Locate the cell with the specified text and output its (x, y) center coordinate. 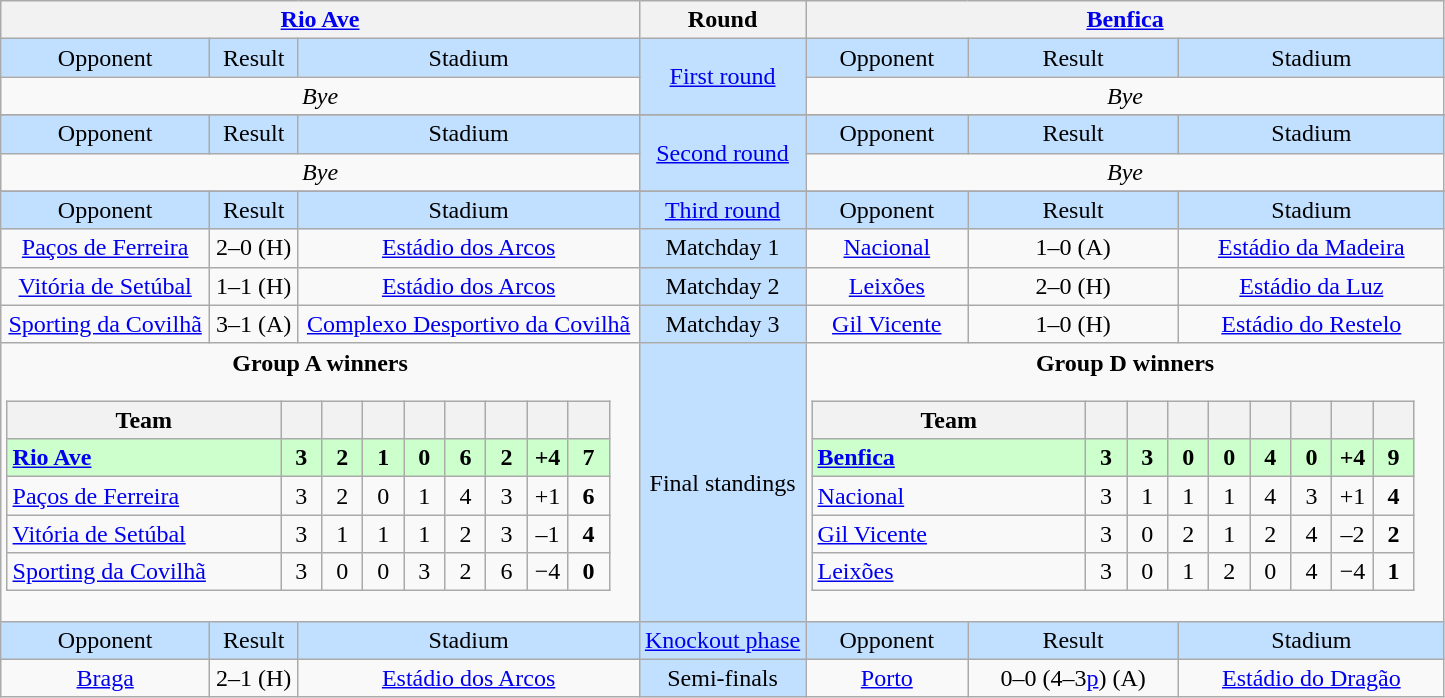
First round (722, 77)
3–1 (A) (254, 324)
1–0 (A) (1073, 248)
Estádio da Luz (1311, 286)
Matchday 3 (722, 324)
Complexo Desportivo da Covilhã (469, 324)
Braga (106, 678)
Porto (887, 678)
Semi-finals (722, 678)
Group D winners Team Benfica 3 3 0 0 4 0 +4 9 Nacional 3 1 1 1 4 3 +1 4 Gil Vicente 3 0 2 1 2 4 –2 2 Leixões 3 0 1 2 0 4 −4 1 (1126, 482)
Round (722, 20)
Second round (722, 153)
–1 (548, 534)
Knockout phase (722, 640)
7 (588, 458)
1–1 (H) (254, 286)
0–0 (4–3p) (A) (1073, 678)
Estádio do Restelo (1311, 324)
1–0 (H) (1073, 324)
Estádio do Dragão (1311, 678)
Estádio da Madeira (1311, 248)
9 (1394, 458)
Matchday 1 (722, 248)
2–1 (H) (254, 678)
Third round (722, 210)
Matchday 2 (722, 286)
Final standings (722, 482)
–2 (1352, 534)
